Scan for the cell matching the given text and deliver its (x, y) coordinate at center. 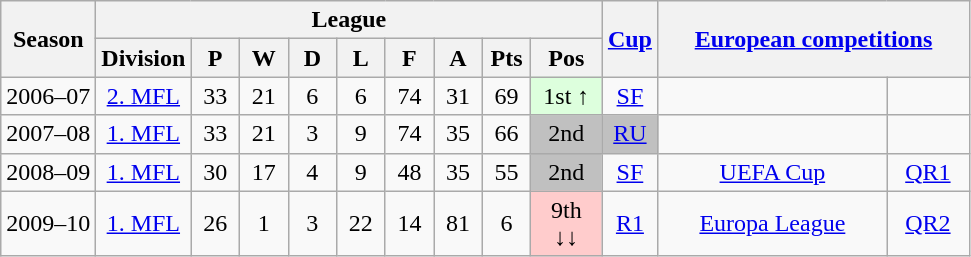
2007–08 (48, 134)
14 (410, 224)
9th ↓↓ (566, 224)
17 (264, 172)
2009–10 (48, 224)
A (458, 58)
69 (506, 96)
26 (216, 224)
1st ↑ (566, 96)
Pts (506, 58)
1 (264, 224)
Pos (566, 58)
2. MFL (144, 96)
2008–09 (48, 172)
48 (410, 172)
QR2 (928, 224)
F (410, 58)
2006–07 (48, 96)
League (349, 20)
55 (506, 172)
QR1 (928, 172)
30 (216, 172)
D (312, 58)
W (264, 58)
31 (458, 96)
81 (458, 224)
Season (48, 39)
Division (144, 58)
66 (506, 134)
European competitions (814, 39)
Cup (630, 39)
R1 (630, 224)
UEFA Cup (772, 172)
4 (312, 172)
P (216, 58)
Europa League (772, 224)
L (362, 58)
RU (630, 134)
22 (362, 224)
